Output the (X, Y) coordinate of the center of the cell containing the given text.  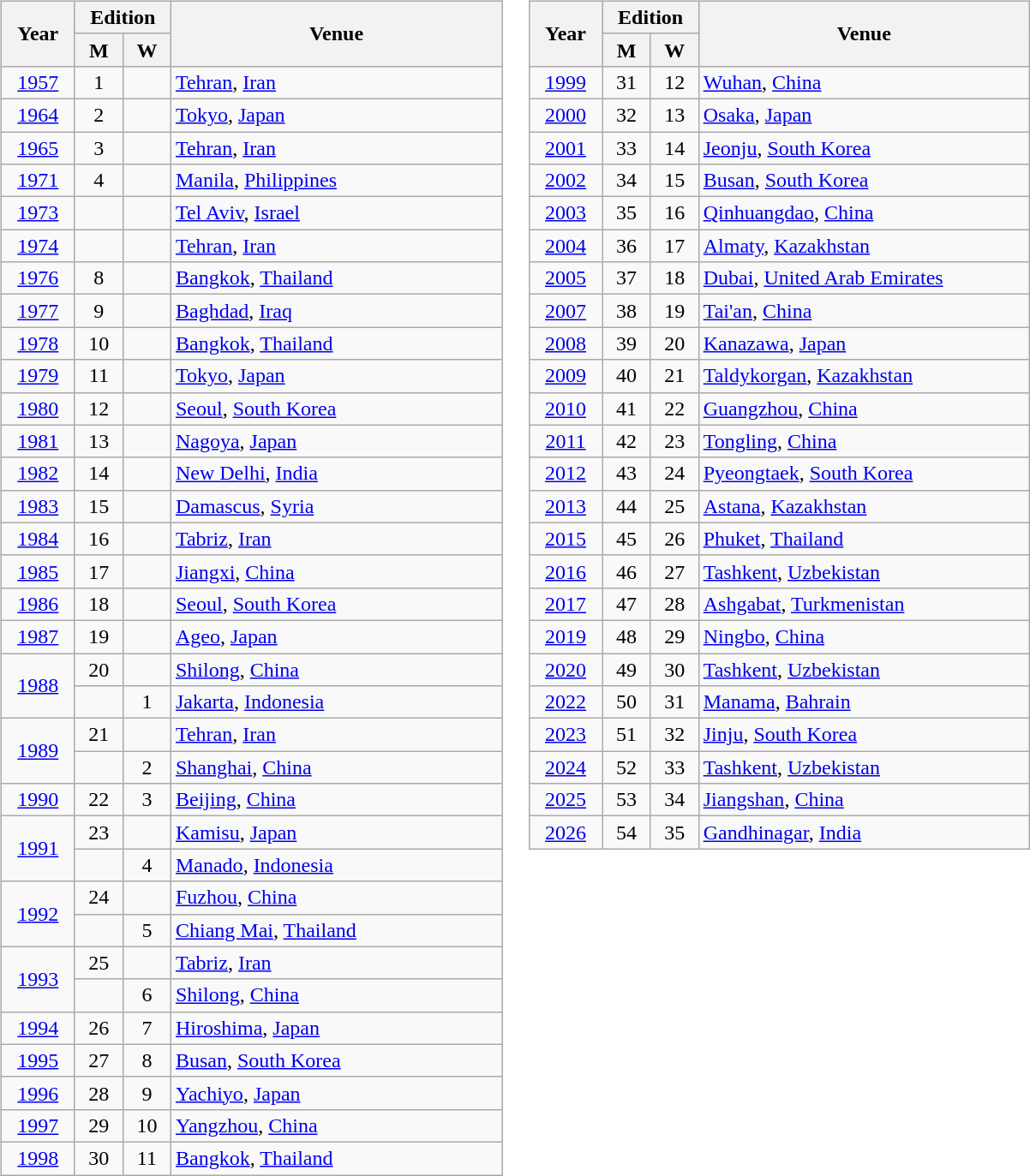
Osaka, Japan (864, 115)
45 (626, 539)
2019 (566, 636)
1998 (38, 1158)
7 (147, 1028)
Ningbo, China (864, 636)
New Delhi, India (336, 474)
44 (626, 506)
46 (626, 571)
1984 (38, 539)
Jinju, South Korea (864, 735)
Ashgabat, Turkmenistan (864, 604)
1990 (38, 800)
Fuzhou, China (336, 898)
1973 (38, 213)
1981 (38, 441)
43 (626, 474)
2004 (566, 246)
38 (626, 311)
39 (626, 343)
5 (147, 930)
1991 (38, 849)
1983 (38, 506)
1995 (38, 1060)
2012 (566, 474)
40 (626, 376)
2023 (566, 735)
1957 (38, 82)
Dubai, United Arab Emirates (864, 278)
2022 (566, 702)
1999 (566, 82)
Guangzhou, China (864, 409)
41 (626, 409)
1978 (38, 343)
Jiangxi, China (336, 571)
51 (626, 735)
Manila, Philippines (336, 181)
2026 (566, 833)
49 (626, 669)
Yangzhou, China (336, 1125)
1980 (38, 409)
Tai'an, China (864, 311)
Jakarta, Indonesia (336, 702)
6 (147, 995)
2016 (566, 571)
1994 (38, 1028)
Nagoya, Japan (336, 441)
1964 (38, 115)
37 (626, 278)
1965 (38, 148)
Gandhinagar, India (864, 833)
1977 (38, 311)
1979 (38, 376)
47 (626, 604)
Ageo, Japan (336, 636)
Manama, Bahrain (864, 702)
Tongling, China (864, 441)
50 (626, 702)
1985 (38, 571)
Taldykorgan, Kazakhstan (864, 376)
Baghdad, Iraq (336, 311)
1993 (38, 979)
2010 (566, 409)
1997 (38, 1125)
2001 (566, 148)
2007 (566, 311)
Yachiyo, Japan (336, 1093)
Damascus, Syria (336, 506)
2017 (566, 604)
2003 (566, 213)
2002 (566, 181)
2011 (566, 441)
1974 (38, 246)
52 (626, 767)
Beijing, China (336, 800)
2024 (566, 767)
48 (626, 636)
1989 (38, 751)
1982 (38, 474)
Tel Aviv, Israel (336, 213)
2009 (566, 376)
Pyeongtaek, South Korea (864, 474)
54 (626, 833)
1986 (38, 604)
1987 (38, 636)
2000 (566, 115)
Jeonju, South Korea (864, 148)
1996 (38, 1093)
2020 (566, 669)
Kamisu, Japan (336, 833)
36 (626, 246)
Astana, Kazakhstan (864, 506)
Qinhuangdao, China (864, 213)
2005 (566, 278)
2008 (566, 343)
Kanazawa, Japan (864, 343)
Chiang Mai, Thailand (336, 930)
Manado, Indonesia (336, 865)
Hiroshima, Japan (336, 1028)
2025 (566, 800)
Jiangshan, China (864, 800)
1971 (38, 181)
1992 (38, 914)
Shanghai, China (336, 767)
53 (626, 800)
Wuhan, China (864, 82)
42 (626, 441)
1988 (38, 685)
1976 (38, 278)
Almaty, Kazakhstan (864, 246)
Phuket, Thailand (864, 539)
2013 (566, 506)
2015 (566, 539)
